Determine the (X, Y) coordinate at the center of the cell enclosing the given text.  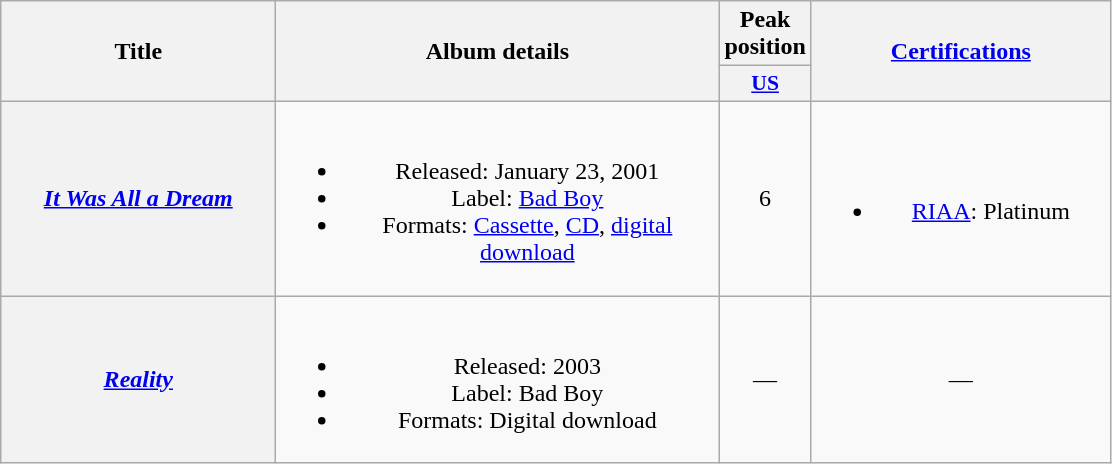
Released: 2003Label: Bad BoyFormats: Digital download (498, 380)
Peak position (765, 34)
Album details (498, 52)
Released: January 23, 2001Label: Bad BoyFormats: Cassette, CD, digital download (498, 198)
6 (765, 198)
Title (138, 52)
US (765, 84)
Certifications (960, 52)
It Was All a Dream (138, 198)
Reality (138, 380)
RIAA: Platinum (960, 198)
